Scan for the cell matching the given text and deliver its (x, y) coordinate at center. 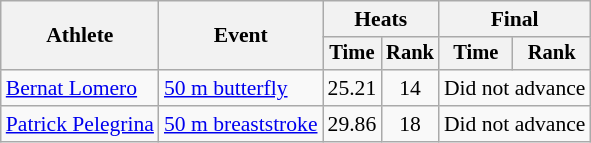
Bernat Lomero (80, 88)
14 (410, 88)
Final (515, 19)
50 m butterfly (241, 88)
Event (241, 36)
50 m breaststroke (241, 124)
Athlete (80, 36)
18 (410, 124)
29.86 (352, 124)
25.21 (352, 88)
Heats (381, 19)
Patrick Pelegrina (80, 124)
